Find where the given text appears and provide that cell's center as (X, Y) coordinate. 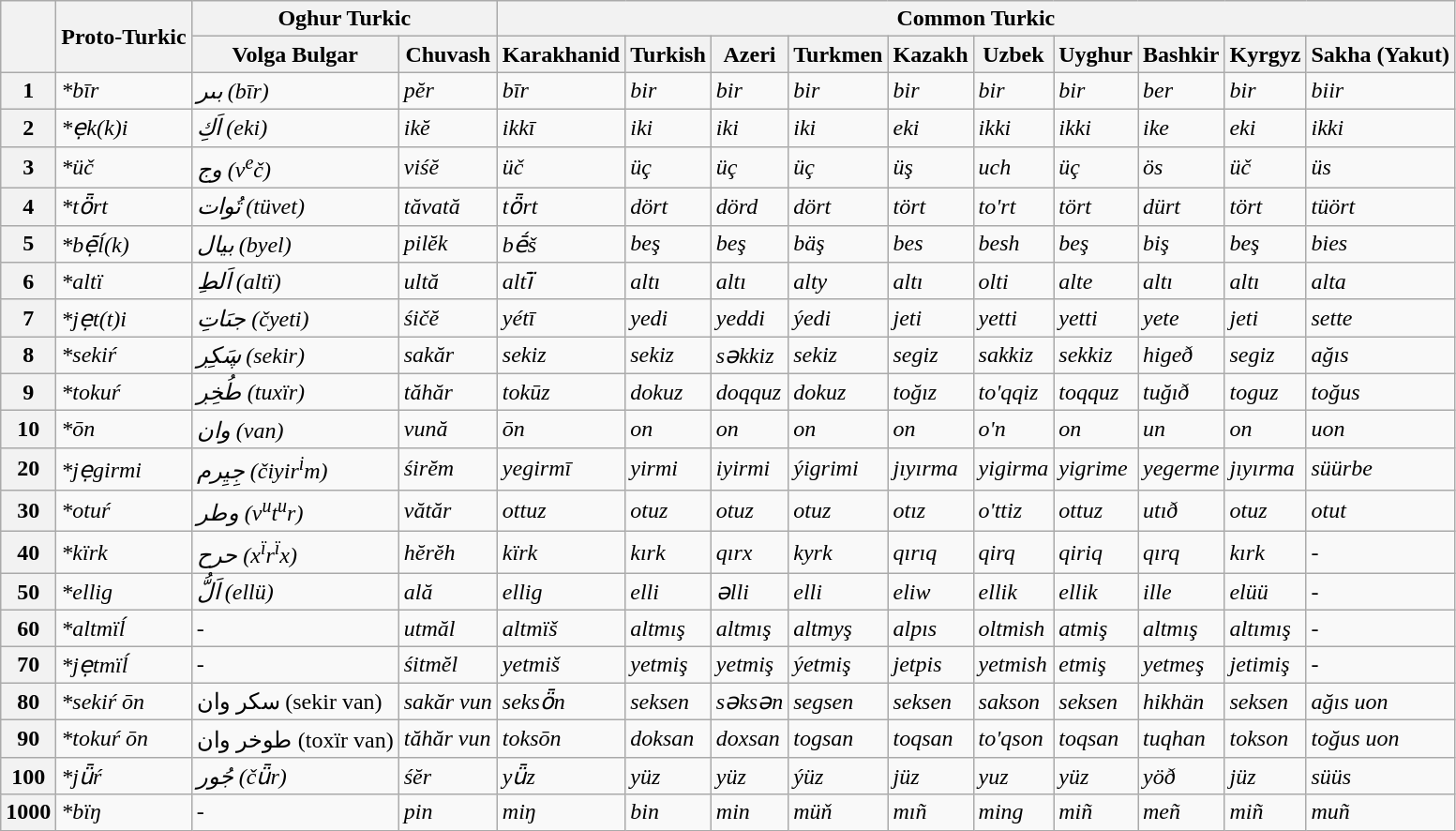
*altmïĺ (124, 628)
yétī (561, 318)
yete (1181, 318)
*kïrk (124, 553)
5 (28, 244)
eliw (930, 592)
doqquz (749, 392)
biş (1181, 244)
50 (28, 592)
süüs (1380, 776)
sette (1380, 318)
Volga Bulgar (294, 54)
yeddi (749, 318)
جُور (čǖr) (294, 776)
1 (28, 91)
بيال (byel) (294, 244)
yegirmī (561, 469)
جىَاتِ (čyeti) (294, 318)
o'n (1013, 430)
utmăl (448, 628)
9 (28, 392)
vătăr (448, 510)
uon (1380, 430)
yetmiš (561, 665)
ös (1181, 167)
toğus uon (1380, 739)
اَكِ (eki) (294, 128)
Uzbek (1013, 54)
pilĕk (448, 244)
bīr (561, 91)
بىر (bīr) (294, 91)
سكر وان (sekir van) (294, 702)
ber (1181, 91)
20 (28, 469)
pin (448, 812)
*otuŕ (124, 510)
un (1181, 430)
alty (838, 281)
tokūz (561, 392)
jetpis (930, 665)
Kazakh (930, 54)
muñ (1380, 812)
üş (930, 167)
miŋ (561, 812)
to'qson (1013, 739)
altmïš (561, 628)
*altï (124, 281)
ağıs uon (1380, 702)
*ōn (124, 430)
tăvată (448, 207)
*jẹtmïĺ (124, 665)
kyrk (838, 553)
toksōn (561, 739)
ikĕ (448, 128)
qirq (1013, 553)
segsen (838, 702)
əlli (749, 592)
4 (28, 207)
tokson (1266, 739)
حرح (xïrïx) (294, 553)
meñ (1181, 812)
śĕr (448, 776)
*jẹt(t)i (124, 318)
besh (1013, 244)
alte (1096, 281)
ýigrimi (838, 469)
sakăr (448, 355)
10 (28, 430)
alta (1380, 281)
*bẹ̄ĺ(k) (124, 244)
səksən (749, 702)
Common Turkic (975, 19)
ýetmiş (838, 665)
Azeri (749, 54)
tăhăr (448, 392)
80 (28, 702)
sakăr vun (448, 702)
to'rt (1013, 207)
otut (1380, 510)
*tokuŕ (124, 392)
tuğıð (1181, 392)
altımış (1266, 628)
higeð (1181, 355)
śitmĕl (448, 665)
1000 (28, 812)
ike (1181, 128)
ellig (561, 592)
kïrk (561, 553)
togsan (838, 739)
tăhăr vun (448, 739)
toğız (930, 392)
*bïŋ (124, 812)
üs (1380, 167)
*jǖŕ (124, 776)
doxsan (749, 739)
ming (1013, 812)
tüört (1380, 207)
iyirmi (749, 469)
Uyghur (1096, 54)
وج (več) (294, 167)
طوخر وان (toxïr van) (294, 739)
bäş (838, 244)
bḗš (561, 244)
اَلُّ (ellü) (294, 592)
yetmeş (1181, 665)
pĕr (448, 91)
alpıs (930, 628)
وان (van) (294, 430)
yigrime (1096, 469)
biir (1380, 91)
*bīr (124, 91)
viśĕ (448, 167)
yegerme (1181, 469)
ōn (561, 430)
olti (1013, 281)
qırıq (930, 553)
yuz (1013, 776)
اَلطِ (altï) (294, 281)
uch (1013, 167)
hĕrĕh (448, 553)
ڛَكِڔ (sekir) (294, 355)
100 (28, 776)
Chuvash (448, 54)
qırq (1181, 553)
*üč (124, 167)
doksan (668, 739)
śirĕm (448, 469)
səkkiz (749, 355)
*tokuŕ ōn (124, 739)
dörd (749, 207)
3 (28, 167)
ýüz (838, 776)
sekkiz (1096, 355)
etmiş (1096, 665)
min (749, 812)
Oghur Turkic (344, 19)
وطر (vutur) (294, 510)
30 (28, 510)
bies (1380, 244)
tuqhan (1181, 739)
vună (448, 430)
Turkmen (838, 54)
süürbe (1380, 469)
70 (28, 665)
*jẹgirmi (124, 469)
qiriq (1096, 553)
*sekiŕ ōn (124, 702)
altmyş (838, 628)
Kyrgyz (1266, 54)
to'qqiz (1013, 392)
otız (930, 510)
*ẹk(k)i (124, 128)
tȫrt (561, 207)
6 (28, 281)
atmiş (1096, 628)
dürt (1181, 207)
2 (28, 128)
yöð (1181, 776)
yǖz (561, 776)
ultă (448, 281)
جِيِرم (čiyirim) (294, 469)
sakkiz (1013, 355)
yirmi (668, 469)
ikkī (561, 128)
ală (448, 592)
Karakhanid (561, 54)
śičĕ (448, 318)
طُخِڔ (tuxïr) (294, 392)
90 (28, 739)
toqquz (1096, 392)
yedi (668, 318)
jetimiş (1266, 665)
ýedi (838, 318)
Turkish (668, 54)
bin (668, 812)
аğıs (1380, 355)
o'ttiz (1013, 510)
*sekiŕ (124, 355)
utıð (1181, 510)
toguz (1266, 392)
toğus (1380, 392)
müň (838, 812)
Bashkir (1181, 54)
qırx (749, 553)
*ellig (124, 592)
7 (28, 318)
bes (930, 244)
ille (1181, 592)
Sakha (Yakut) (1380, 54)
hikhän (1181, 702)
yetmish (1013, 665)
Proto-Turkic (124, 37)
8 (28, 355)
altï̄ (561, 281)
تُوات (tüvet) (294, 207)
mıñ (930, 812)
40 (28, 553)
*tȫrt (124, 207)
oltmish (1013, 628)
sakson (1013, 702)
yigirma (1013, 469)
seksȫn (561, 702)
60 (28, 628)
elüü (1266, 592)
